Provide the [X, Y] coordinate of the cell's center where the given text is located.  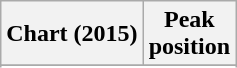
Peak position [189, 34]
Chart (2015) [72, 34]
